From the cell containing the given text, extract its center point as (x, y) coordinate. 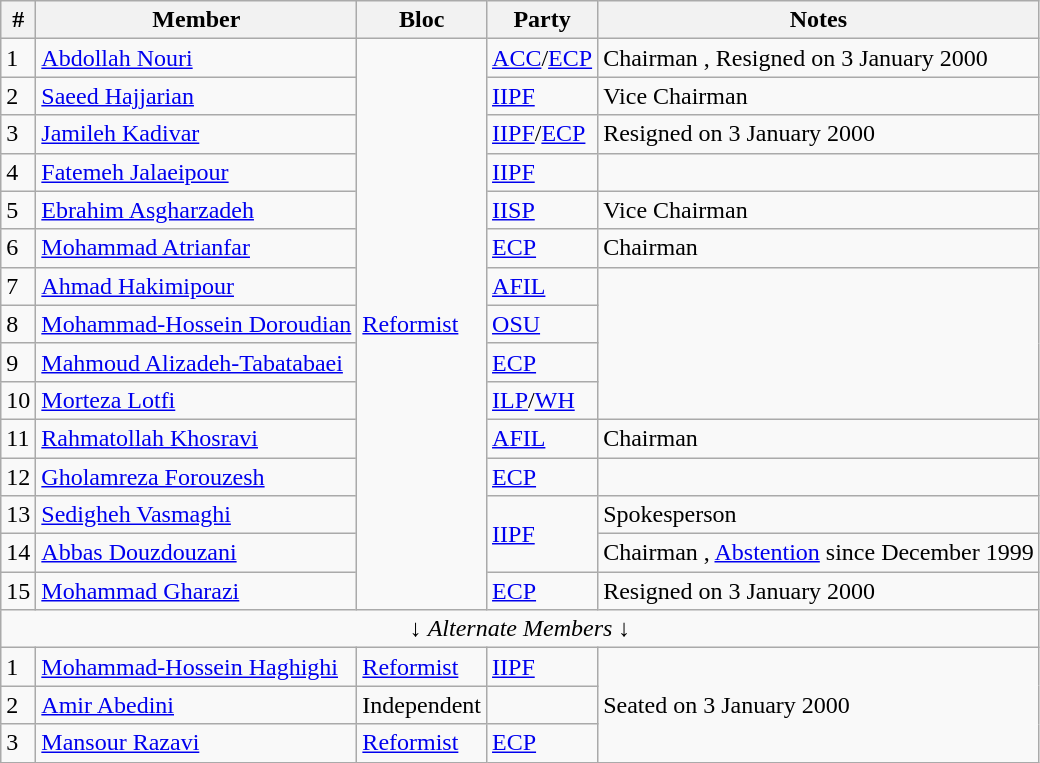
Notes (819, 20)
Mohammad-Hossein Doroudian (196, 324)
6 (18, 248)
Member (196, 20)
Sedigheh Vasmaghi (196, 515)
Gholamreza Forouzesh (196, 477)
Chairman , Abstention since December 1999 (819, 553)
ILP/WH (542, 400)
IISP (542, 210)
Rahmatollah Khosravi (196, 438)
12 (18, 477)
ACC/ECP (542, 58)
IIPF/ECP (542, 134)
15 (18, 591)
Mohammad-Hossein Haghighi (196, 667)
Morteza Lotfi (196, 400)
OSU (542, 324)
Mohammad Atrianfar (196, 248)
Seated on 3 January 2000 (819, 705)
Mohammad Gharazi (196, 591)
Mahmoud Alizadeh-Tabatabaei (196, 362)
Amir Abedini (196, 705)
Ahmad Hakimipour (196, 286)
10 (18, 400)
14 (18, 553)
Mansour Razavi (196, 743)
Bloc (422, 20)
Abdollah Nouri (196, 58)
Spokesperson (819, 515)
8 (18, 324)
Independent (422, 705)
Abbas Douzdouzani (196, 553)
Jamileh Kadivar (196, 134)
↓ Alternate Members ↓ (520, 629)
# (18, 20)
Chairman , Resigned on 3 January 2000 (819, 58)
Ebrahim Asgharzadeh (196, 210)
13 (18, 515)
Saeed Hajjarian (196, 96)
4 (18, 172)
Fatemeh Jalaeipour (196, 172)
5 (18, 210)
7 (18, 286)
11 (18, 438)
Party (542, 20)
9 (18, 362)
